Determine the [x, y] coordinate at the center of the cell enclosing the given text.  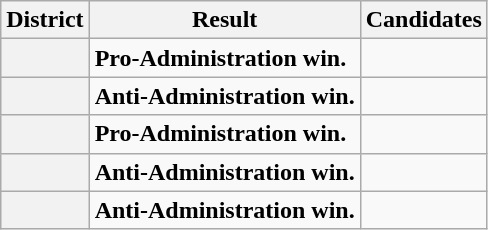
District [45, 20]
Candidates [424, 20]
Result [224, 20]
